Pinpoint the cell where the given text exists, returning its [x, y] midpoint coordinate. 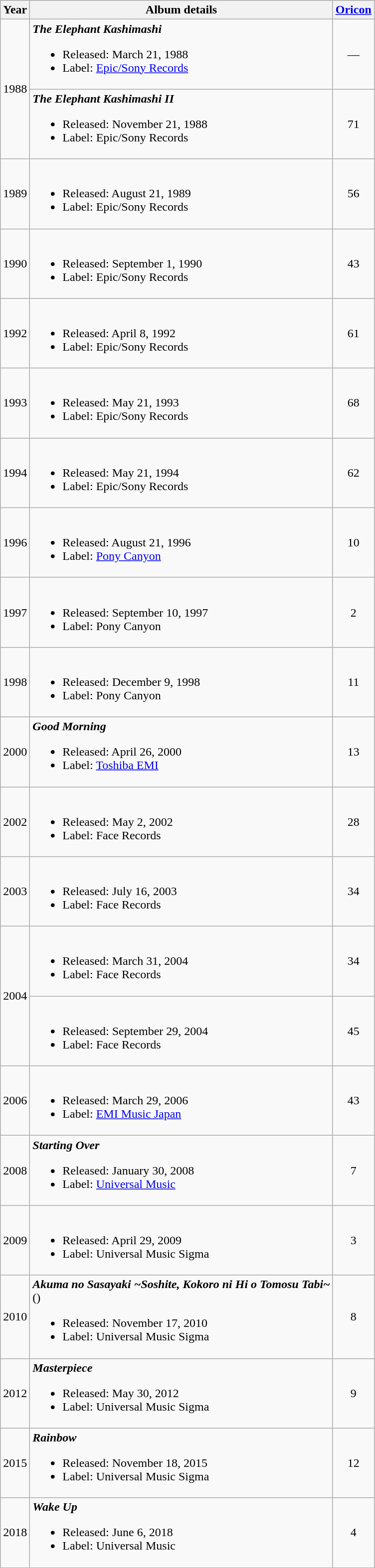
2015 [15, 1463]
Released: April 29, 2009Label: Universal Music Sigma [182, 1240]
MasterpieceReleased: May 30, 2012Label: Universal Music Sigma [182, 1393]
4 [353, 1533]
3 [353, 1240]
2010 [15, 1317]
Released: April 8, 1992Label: Epic/Sony Records [182, 333]
1992 [15, 333]
2000 [15, 752]
13 [353, 752]
7 [353, 1171]
11 [353, 682]
Akuma no Sasayaki ~Soshite, Kokoro ni Hi o Tomosu Tabi~()Released: November 17, 2010Label: Universal Music Sigma [182, 1317]
1988 [15, 89]
Starting OverReleased: January 30, 2008Label: Universal Music [182, 1171]
2018 [15, 1533]
1997 [15, 612]
1993 [15, 403]
2008 [15, 1171]
Released: July 16, 2003Label: Face Records [182, 892]
Released: September 29, 2004Label: Face Records [182, 1031]
Released: September 10, 1997Label: Pony Canyon [182, 612]
Released: December 9, 1998Label: Pony Canyon [182, 682]
9 [353, 1393]
71 [353, 124]
Released: March 29, 2006Label: EMI Music Japan [182, 1101]
2009 [15, 1240]
Released: May 21, 1994Label: Epic/Sony Records [182, 473]
Released: May 21, 1993Label: Epic/Sony Records [182, 403]
Released: March 31, 2004Label: Face Records [182, 961]
2012 [15, 1393]
1994 [15, 473]
The Elephant KashimashiReleased: March 21, 1988Label: Epic/Sony Records [182, 54]
61 [353, 333]
2006 [15, 1101]
Released: May 2, 2002Label: Face Records [182, 822]
56 [353, 194]
10 [353, 542]
Released: August 21, 1996Label: Pony Canyon [182, 542]
28 [353, 822]
1998 [15, 682]
Released: September 1, 1990Label: Epic/Sony Records [182, 263]
The Elephant Kashimashi IIReleased: November 21, 1988Label: Epic/Sony Records [182, 124]
RainbowReleased: November 18, 2015Label: Universal Music Sigma [182, 1463]
2004 [15, 996]
— [353, 54]
68 [353, 403]
Wake UpReleased: June 6, 2018Label: Universal Music [182, 1533]
Released: August 21, 1989Label: Epic/Sony Records [182, 194]
Year [15, 10]
Oricon [353, 10]
1996 [15, 542]
62 [353, 473]
12 [353, 1463]
2003 [15, 892]
2002 [15, 822]
Album details [182, 10]
45 [353, 1031]
1989 [15, 194]
Good MorningReleased: April 26, 2000Label: Toshiba EMI [182, 752]
1990 [15, 263]
8 [353, 1317]
2 [353, 612]
